Output the (x, y) coordinate of the center of the cell containing the given text.  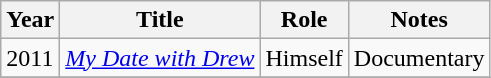
2011 (30, 58)
Documentary (419, 58)
Title (160, 20)
Himself (304, 58)
Role (304, 20)
Notes (419, 20)
Year (30, 20)
My Date with Drew (160, 58)
